For the text-containing cell, return its midpoint in [x, y] coordinate format. 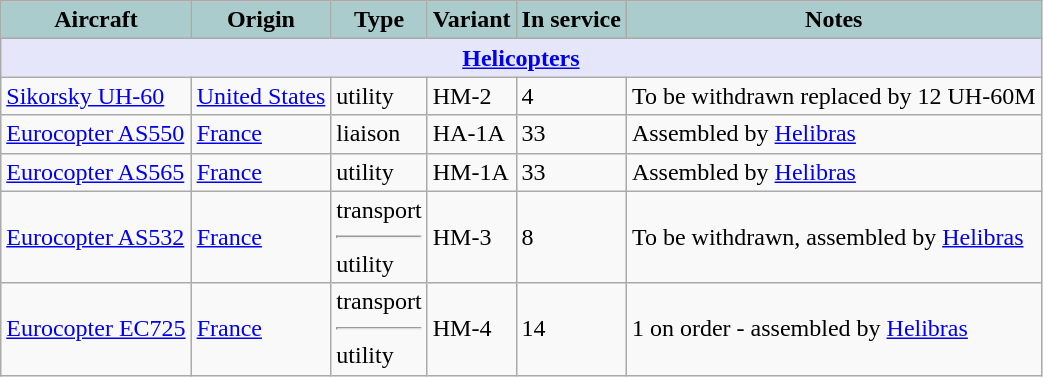
1 on order - assembled by Helibras [834, 329]
4 [571, 96]
Origin [261, 20]
Eurocopter AS550 [96, 134]
Eurocopter AS532 [96, 237]
Notes [834, 20]
Type [379, 20]
HM-4 [472, 329]
Eurocopter EC725 [96, 329]
Variant [472, 20]
HM-1A [472, 172]
Sikorsky UH-60 [96, 96]
Eurocopter AS565 [96, 172]
HA-1A [472, 134]
8 [571, 237]
To be withdrawn, assembled by Helibras [834, 237]
Aircraft [96, 20]
United States [261, 96]
In service [571, 20]
HM-3 [472, 237]
14 [571, 329]
HM-2 [472, 96]
Helicopters [521, 58]
To be withdrawn replaced by 12 UH-60M [834, 96]
liaison [379, 134]
